Extract the (x, y) coordinate from the center of the cell holding the provided text.  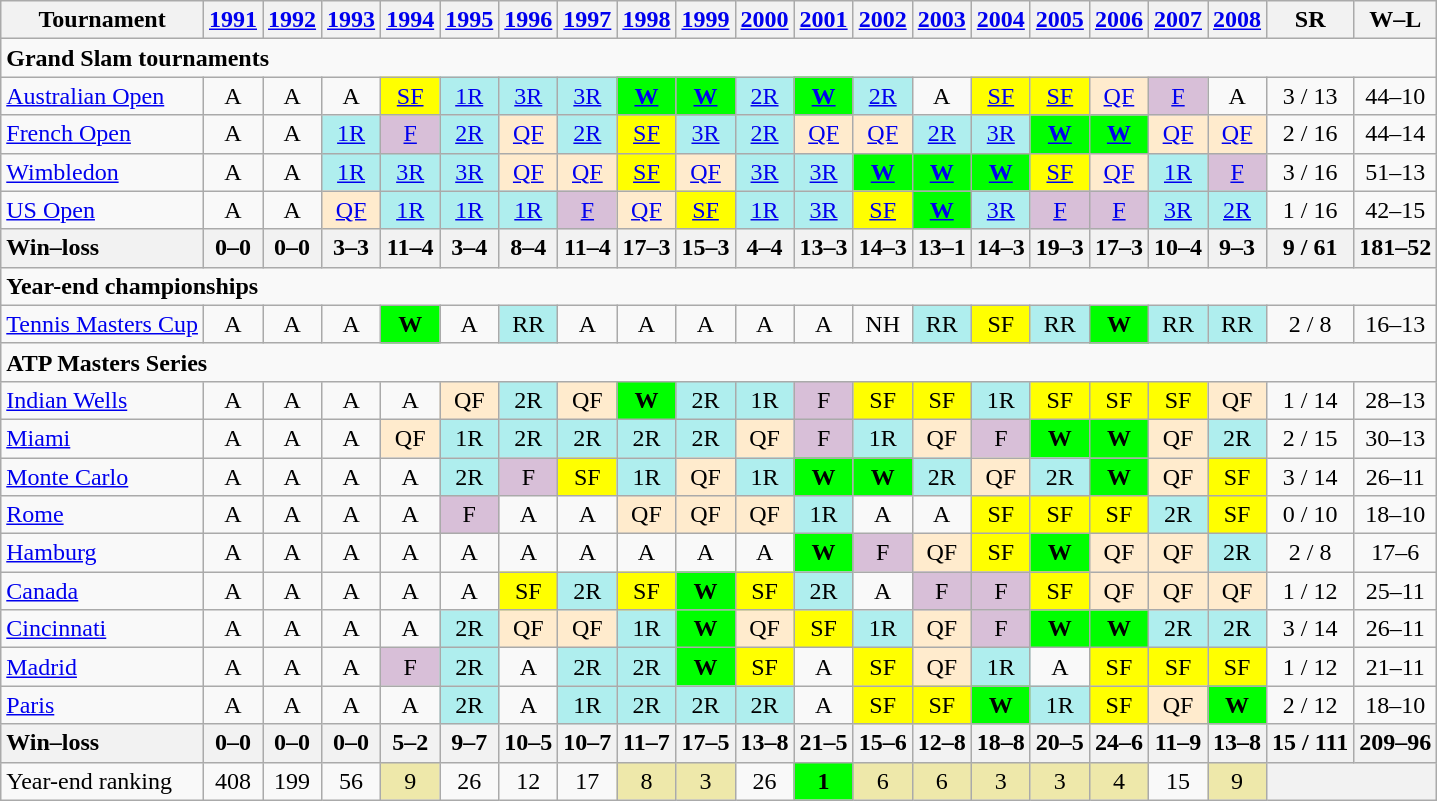
2007 (1178, 20)
42–15 (1396, 210)
408 (232, 781)
56 (352, 781)
12–8 (942, 743)
Paris (102, 705)
Madrid (102, 667)
Year-end ranking (102, 781)
9–7 (470, 743)
199 (292, 781)
8–4 (528, 248)
44–10 (1396, 96)
2002 (882, 20)
2003 (942, 20)
Tennis Masters Cup (102, 324)
2004 (1000, 20)
4 (1118, 781)
16–13 (1396, 324)
2 / 12 (1310, 705)
1 / 16 (1310, 210)
10–5 (528, 743)
209–96 (1396, 743)
Year-end championships (719, 286)
1995 (470, 20)
Rome (102, 515)
1 (824, 781)
1998 (646, 20)
Canada (102, 591)
1997 (588, 20)
4–4 (764, 248)
10–4 (1178, 248)
2005 (1060, 20)
1999 (706, 20)
44–14 (1396, 134)
Wimbledon (102, 172)
9–3 (1238, 248)
9 / 61 (1310, 248)
10–7 (588, 743)
Australian Open (102, 96)
51–13 (1396, 172)
12 (528, 781)
Grand Slam tournaments (719, 58)
ATP Masters Series (719, 362)
2001 (824, 20)
21–5 (824, 743)
8 (646, 781)
28–13 (1396, 400)
15–6 (882, 743)
18–8 (1000, 743)
30–13 (1396, 438)
2 / 15 (1310, 438)
French Open (102, 134)
3–4 (470, 248)
2000 (764, 20)
1994 (410, 20)
Hamburg (102, 553)
Indian Wells (102, 400)
15–3 (706, 248)
Tournament (102, 20)
3 / 13 (1310, 96)
NH (882, 324)
Monte Carlo (102, 477)
15 / 111 (1310, 743)
W–L (1396, 20)
11–9 (1178, 743)
0 / 10 (1310, 515)
19–3 (1060, 248)
1 / 14 (1310, 400)
11–7 (646, 743)
24–6 (1118, 743)
1996 (528, 20)
17–5 (706, 743)
20–5 (1060, 743)
1991 (232, 20)
US Open (102, 210)
5–2 (410, 743)
21–11 (1396, 667)
15 (1178, 781)
SR (1310, 20)
3 / 16 (1310, 172)
13–1 (942, 248)
2 / 16 (1310, 134)
13–3 (824, 248)
17 (588, 781)
1993 (352, 20)
25–11 (1396, 591)
Miami (102, 438)
17–6 (1396, 553)
181–52 (1396, 248)
3–3 (352, 248)
2008 (1238, 20)
Cincinnati (102, 629)
2006 (1118, 20)
1992 (292, 20)
